Identify which cell holds the provided text, then report its [X, Y] central coordinate. 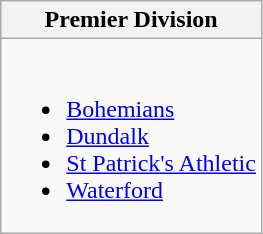
BohemiansDundalkSt Patrick's AthleticWaterford [132, 136]
Premier Division [132, 20]
